Find where the given text appears and provide that cell's center as (x, y) coordinate. 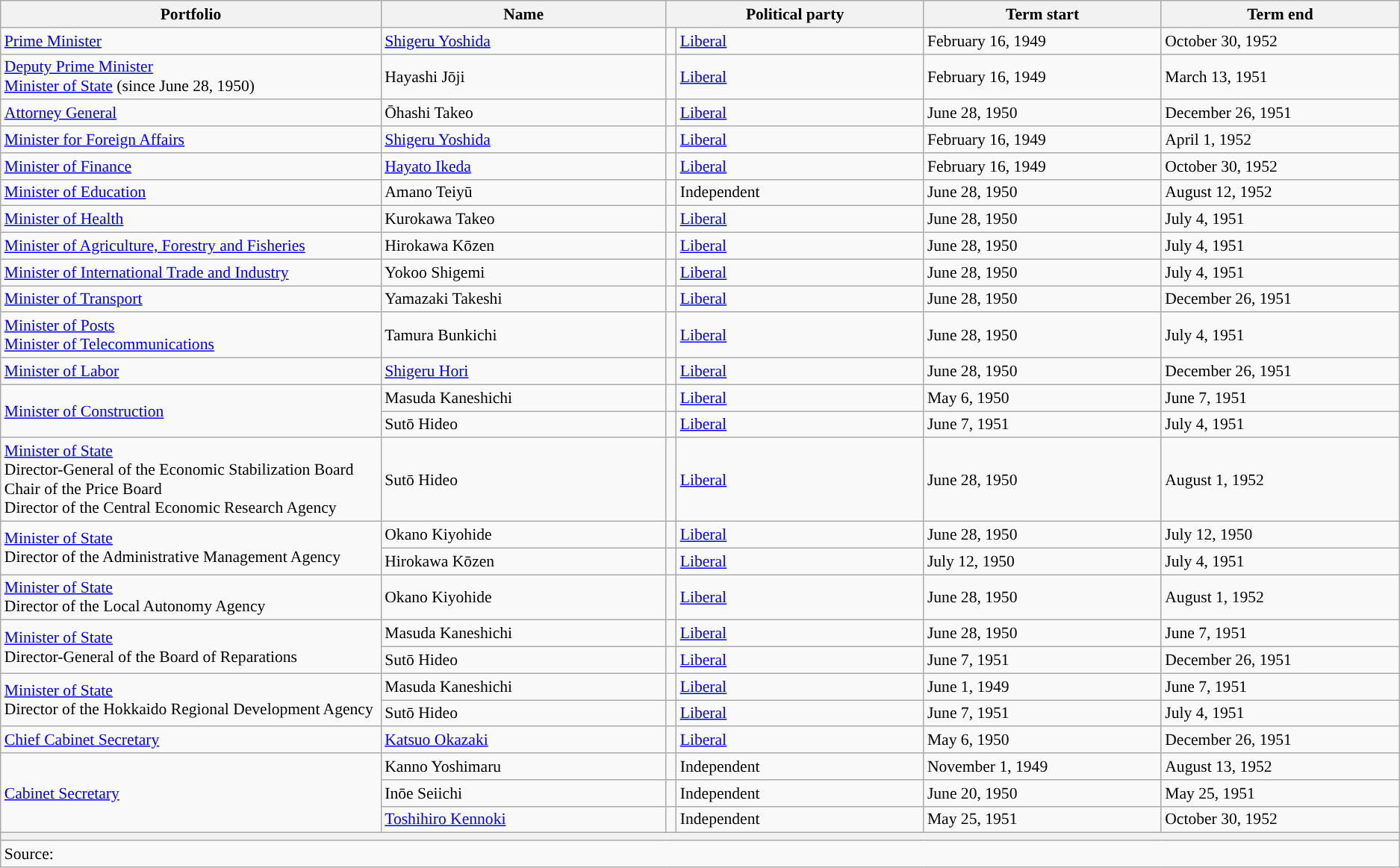
Tamura Bunkichi (523, 336)
Minister of International Trade and Industry (191, 272)
Toshihiro Kennoki (523, 819)
August 13, 1952 (1280, 766)
Term start (1042, 14)
Attorney General (191, 113)
Cabinet Secretary (191, 793)
Minister of Finance (191, 166)
Minister of StateDirector of the Administrative Management Agency (191, 548)
Minister of StateDirector-General of the Economic Stabilization BoardChair of the Price BoardDirector of the Central Economic Research Agency (191, 480)
Kurokawa Takeo (523, 219)
Shigeru Hori (523, 372)
Katsuo Okazaki (523, 740)
Minister for Foreign Affairs (191, 140)
April 1, 1952 (1280, 140)
Minister of Labor (191, 372)
Deputy Prime MinisterMinister of State (since June 28, 1950) (191, 76)
Source: (700, 854)
March 13, 1951 (1280, 76)
Political party (794, 14)
Minister of StateDirector of the Hokkaido Regional Development Agency (191, 700)
Hayato Ikeda (523, 166)
Minister of Construction (191, 410)
Minister of Education (191, 193)
Minister of Health (191, 219)
Kanno Yoshimaru (523, 766)
Term end (1280, 14)
August 12, 1952 (1280, 193)
Inōe Seiichi (523, 793)
Portfolio (191, 14)
June 1, 1949 (1042, 687)
Ōhashi Takeo (523, 113)
Name (523, 14)
Chief Cabinet Secretary (191, 740)
June 20, 1950 (1042, 793)
Amano Teiyū (523, 193)
Yokoo Shigemi (523, 272)
Minister of StateDirector of the Local Autonomy Agency (191, 597)
Minister of PostsMinister of Telecommunications (191, 336)
Hayashi Jōji (523, 76)
Minister of Agriculture, Forestry and Fisheries (191, 246)
Minister of StateDirector-General of the Board of Reparations (191, 646)
Minister of Transport (191, 299)
Prime Minister (191, 41)
November 1, 1949 (1042, 766)
Yamazaki Takeshi (523, 299)
